Provide the (X, Y) coordinate of the cell's center where the given text is located.  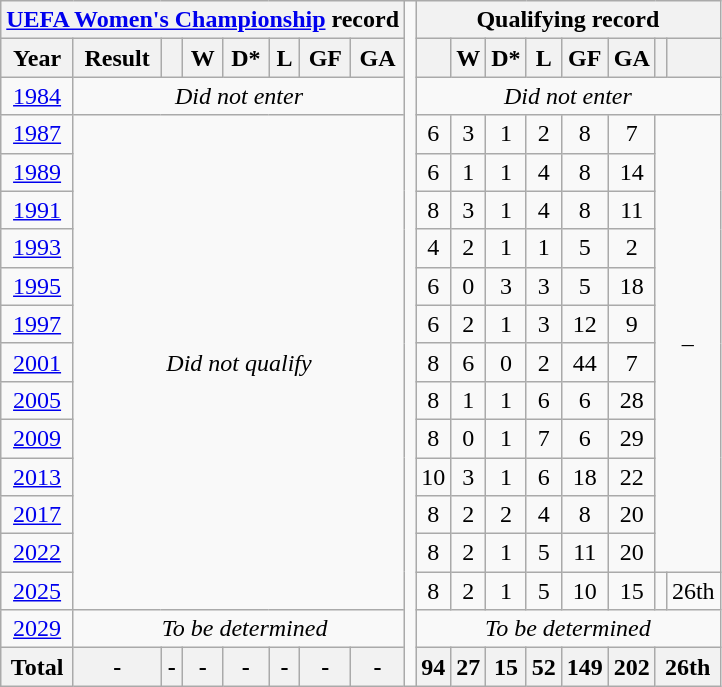
44 (584, 362)
2017 (38, 515)
2009 (38, 438)
1997 (38, 324)
Did not qualify (238, 362)
2013 (38, 477)
1987 (38, 134)
28 (632, 400)
Qualifying record (568, 20)
2005 (38, 400)
22 (632, 477)
14 (632, 172)
1989 (38, 172)
12 (584, 324)
29 (632, 438)
1995 (38, 286)
94 (434, 667)
9 (632, 324)
202 (632, 667)
Result (116, 58)
2001 (38, 362)
Total (38, 667)
2029 (38, 629)
– (688, 344)
2022 (38, 553)
Year (38, 58)
1993 (38, 248)
1984 (38, 96)
52 (544, 667)
149 (584, 667)
1991 (38, 210)
27 (468, 667)
UEFA Women's Championship record (203, 20)
2025 (38, 591)
